From the cell containing the given text, extract its center point as [x, y] coordinate. 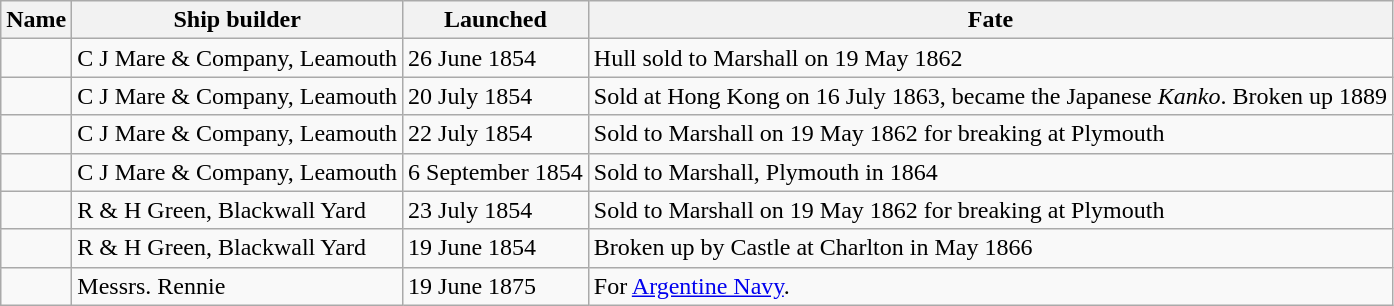
26 June 1854 [496, 58]
Name [36, 20]
6 September 1854 [496, 172]
Ship builder [238, 20]
Broken up by Castle at Charlton in May 1866 [990, 248]
Launched [496, 20]
Fate [990, 20]
19 June 1854 [496, 248]
Sold at Hong Kong on 16 July 1863, became the Japanese Kanko. Broken up 1889 [990, 96]
Messrs. Rennie [238, 286]
23 July 1854 [496, 210]
22 July 1854 [496, 134]
Sold to Marshall, Plymouth in 1864 [990, 172]
20 July 1854 [496, 96]
Hull sold to Marshall on 19 May 1862 [990, 58]
19 June 1875 [496, 286]
For Argentine Navy. [990, 286]
